Find where the given text appears and provide that cell's center as [X, Y] coordinate. 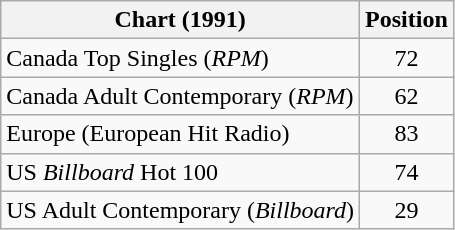
62 [407, 96]
US Adult Contemporary (Billboard) [180, 210]
Chart (1991) [180, 20]
Canada Adult Contemporary (RPM) [180, 96]
29 [407, 210]
74 [407, 172]
Europe (European Hit Radio) [180, 134]
Canada Top Singles (RPM) [180, 58]
72 [407, 58]
Position [407, 20]
83 [407, 134]
US Billboard Hot 100 [180, 172]
